Find where the given text appears and provide that cell's center as (x, y) coordinate. 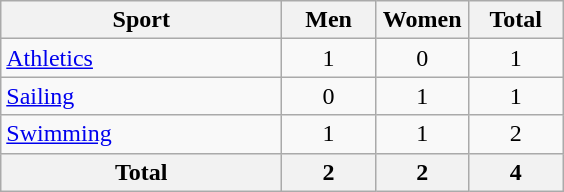
Swimming (142, 134)
Women (422, 20)
4 (516, 172)
Sailing (142, 96)
Sport (142, 20)
Athletics (142, 58)
Men (329, 20)
